Detect which cell encompasses the target text, then output its [X, Y] center coordinate. 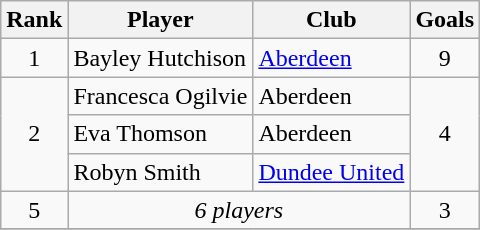
Dundee United [332, 172]
Goals [445, 20]
3 [445, 210]
Eva Thomson [160, 134]
Rank [34, 20]
Player [160, 20]
Francesca Ogilvie [160, 96]
9 [445, 58]
Robyn Smith [160, 172]
5 [34, 210]
6 players [239, 210]
4 [445, 134]
Bayley Hutchison [160, 58]
Club [332, 20]
2 [34, 134]
1 [34, 58]
